Pinpoint the cell where the given text exists, returning its (X, Y) midpoint coordinate. 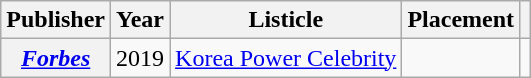
2019 (140, 58)
Korea Power Celebrity (286, 58)
Forbes (56, 58)
Year (140, 20)
Publisher (56, 20)
Listicle (286, 20)
Placement (461, 20)
